Extract the (X, Y) coordinate from the center of the cell holding the provided text.  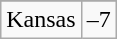
Kansas (41, 20)
–7 (98, 20)
